Locate the cell with the specified text and output its (X, Y) center coordinate. 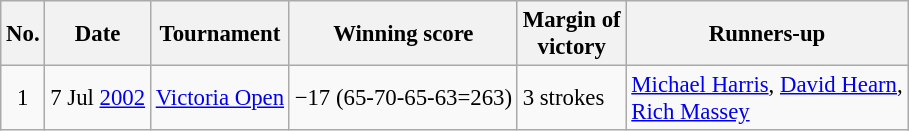
7 Jul 2002 (98, 98)
Runners-up (767, 34)
Tournament (220, 34)
Victoria Open (220, 98)
Winning score (403, 34)
Margin ofvictory (572, 34)
3 strokes (572, 98)
No. (23, 34)
1 (23, 98)
−17 (65-70-65-63=263) (403, 98)
Michael Harris, David Hearn, Rich Massey (767, 98)
Date (98, 34)
